Extract the (X, Y) coordinate from the center of the cell holding the provided text.  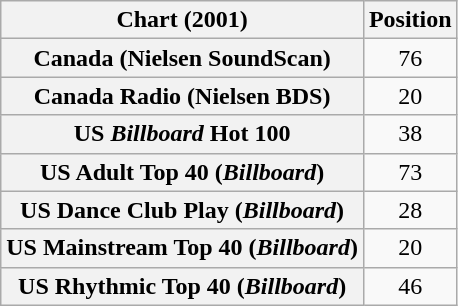
US Mainstream Top 40 (Billboard) (182, 248)
28 (410, 210)
Canada Radio (Nielsen BDS) (182, 96)
Position (410, 20)
US Dance Club Play (Billboard) (182, 210)
38 (410, 134)
46 (410, 286)
US Rhythmic Top 40 (Billboard) (182, 286)
Canada (Nielsen SoundScan) (182, 58)
US Billboard Hot 100 (182, 134)
73 (410, 172)
Chart (2001) (182, 20)
US Adult Top 40 (Billboard) (182, 172)
76 (410, 58)
